Capture the cell that displays the provided text and extract its [X, Y] central coordinate. 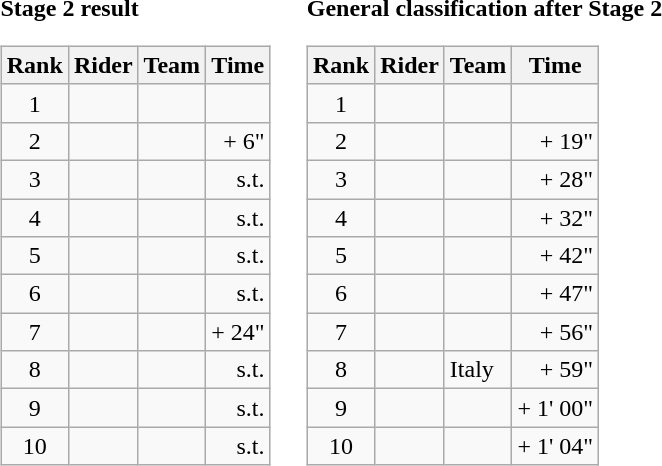
+ 32" [556, 217]
+ 59" [556, 370]
+ 47" [556, 294]
+ 1' 00" [556, 408]
+ 6" [238, 141]
+ 24" [238, 332]
Italy [478, 370]
+ 28" [556, 179]
+ 56" [556, 332]
+ 1' 04" [556, 446]
+ 42" [556, 256]
+ 19" [556, 141]
